Provide the [X, Y] coordinate of the cell's center where the given text is located.  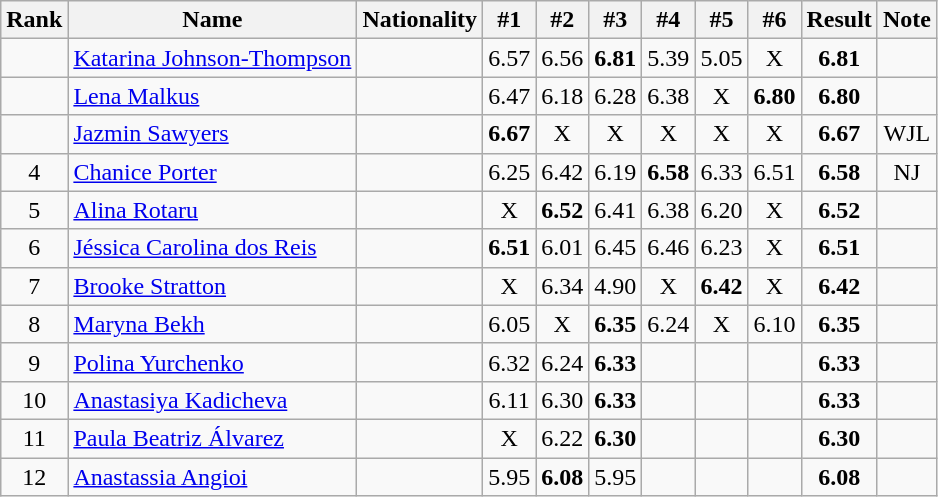
6.34 [562, 286]
Lena Malkus [212, 96]
Polina Yurchenko [212, 362]
Paula Beatriz Álvarez [212, 438]
5.05 [722, 58]
Name [212, 20]
Result [839, 20]
4 [34, 172]
#5 [722, 20]
WJL [906, 134]
6.19 [616, 172]
6.01 [562, 248]
Maryna Bekh [212, 324]
#2 [562, 20]
NJ [906, 172]
9 [34, 362]
6.41 [616, 210]
Chanice Porter [212, 172]
6.57 [510, 58]
Anastasiya Kadicheva [212, 400]
5.39 [668, 58]
4.90 [616, 286]
7 [34, 286]
#3 [616, 20]
8 [34, 324]
6.10 [774, 324]
6.45 [616, 248]
6.47 [510, 96]
5 [34, 210]
#4 [668, 20]
Anastassia Angioi [212, 477]
6 [34, 248]
#6 [774, 20]
Rank [34, 20]
6.18 [562, 96]
Note [906, 20]
6.20 [722, 210]
6.11 [510, 400]
6.46 [668, 248]
#1 [510, 20]
Nationality [420, 20]
Alina Rotaru [212, 210]
6.28 [616, 96]
Jazmin Sawyers [212, 134]
6.56 [562, 58]
6.32 [510, 362]
12 [34, 477]
Katarina Johnson-Thompson [212, 58]
11 [34, 438]
6.05 [510, 324]
6.22 [562, 438]
Brooke Stratton [212, 286]
Jéssica Carolina dos Reis [212, 248]
6.25 [510, 172]
6.23 [722, 248]
10 [34, 400]
